From the cell containing the given text, extract its center point as [X, Y] coordinate. 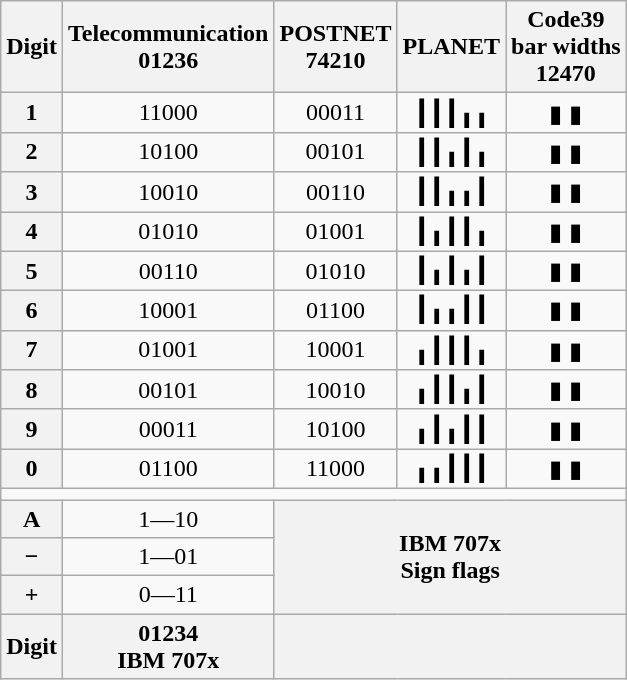
01234 IBM 707x [168, 646]
A [32, 519]
4 [32, 232]
┃┃╻╻┃ [451, 192]
┃╻╻┃┃ [451, 311]
┃╻┃┃╻ [451, 232]
POSTNET 74210 [336, 47]
┃╻┃╻┃ [451, 271]
┃┃╻┃╻ [451, 152]
1 [32, 113]
1––10 [168, 519]
┃┃┃╻╻ [451, 113]
1––01 [168, 557]
╻┃╻┃┃ [451, 429]
PLANET [451, 47]
+ [32, 595]
7 [32, 350]
Telecommunication 01236 [168, 47]
6 [32, 311]
9 [32, 429]
╻┃┃╻┃ [451, 390]
╻┃┃┃╻ [451, 350]
Code39 bar widths 12470 [566, 47]
− [32, 557]
IBM 707xSign flags [450, 557]
0––11 [168, 595]
3 [32, 192]
8 [32, 390]
0 [32, 469]
╻╻┃┃┃ [451, 469]
2 [32, 152]
5 [32, 271]
